Pinpoint the cell where the given text exists, returning its (x, y) midpoint coordinate. 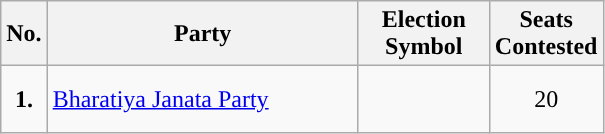
Election Symbol (424, 34)
Seats Contested (546, 34)
Bharatiya Janata Party (202, 100)
Party (202, 34)
20 (546, 100)
1. (24, 100)
No. (24, 34)
